Return [x, y] of the center of cell containing provided text 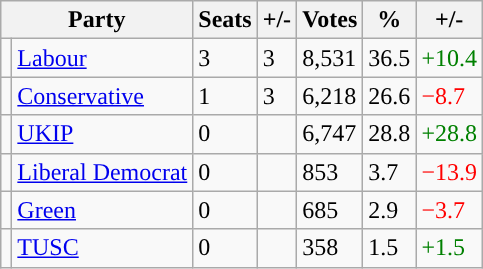
Party [97, 20]
+1.5 [450, 248]
TUSC [102, 248]
26.6 [390, 96]
Liberal Democrat [102, 172]
Seats [225, 20]
UKIP [102, 134]
Labour [102, 58]
−13.9 [450, 172]
−8.7 [450, 96]
358 [330, 248]
2.9 [390, 210]
6,218 [330, 96]
+28.8 [450, 134]
+10.4 [450, 58]
Conservative [102, 96]
−3.7 [450, 210]
6,747 [330, 134]
3.7 [390, 172]
Votes [330, 20]
Green [102, 210]
1 [225, 96]
853 [330, 172]
% [390, 20]
685 [330, 210]
36.5 [390, 58]
8,531 [330, 58]
28.8 [390, 134]
1.5 [390, 248]
